For the text-containing cell, return its midpoint in [X, Y] coordinate format. 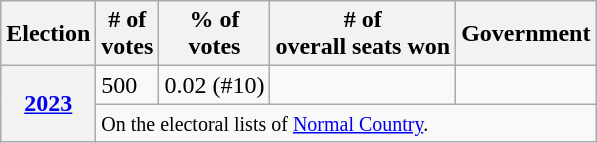
Election [48, 34]
0.02 (#10) [214, 85]
2023 [48, 104]
# ofvotes [128, 34]
On the electoral lists of Normal Country. [346, 123]
500 [128, 85]
# ofoverall seats won [363, 34]
% ofvotes [214, 34]
Government [526, 34]
